Capture the cell that displays the provided text and extract its [X, Y] central coordinate. 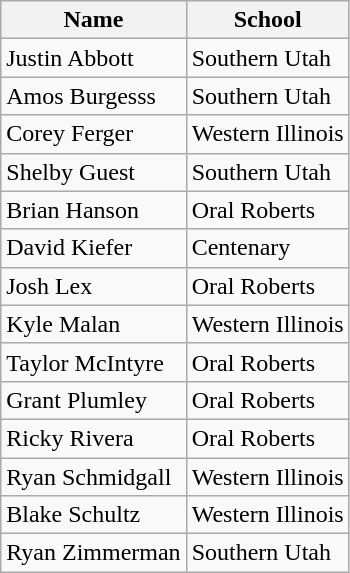
Ryan Zimmerman [94, 553]
Justin Abbott [94, 58]
Corey Ferger [94, 134]
Shelby Guest [94, 172]
Centenary [268, 248]
Josh Lex [94, 286]
Ricky Rivera [94, 438]
Blake Schultz [94, 515]
David Kiefer [94, 248]
Taylor McIntyre [94, 362]
School [268, 20]
Name [94, 20]
Grant Plumley [94, 400]
Brian Hanson [94, 210]
Kyle Malan [94, 324]
Amos Burgesss [94, 96]
Ryan Schmidgall [94, 477]
